Output the (x, y) coordinate of the center of the cell containing the given text.  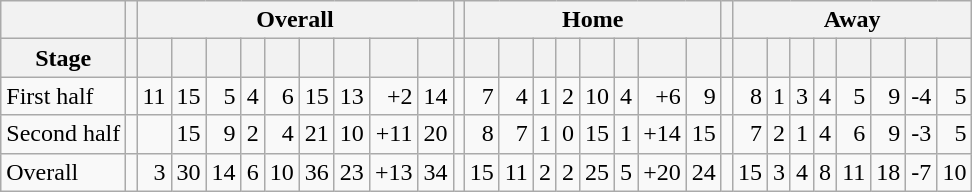
-3 (922, 134)
-4 (922, 96)
34 (436, 172)
36 (316, 172)
First half (64, 96)
+13 (394, 172)
20 (436, 134)
+14 (662, 134)
+6 (662, 96)
21 (316, 134)
Second half (64, 134)
Away (852, 20)
+11 (394, 134)
24 (704, 172)
25 (596, 172)
18 (888, 172)
30 (188, 172)
23 (352, 172)
-7 (922, 172)
+2 (394, 96)
+20 (662, 172)
0 (568, 134)
Home (592, 20)
Stage (64, 58)
13 (352, 96)
